Find where the given text appears and provide that cell's center as (x, y) coordinate. 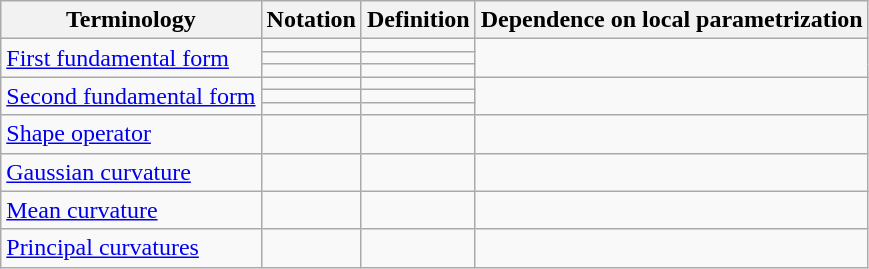
Principal curvatures (131, 248)
Notation (311, 20)
Gaussian curvature (131, 172)
Definition (418, 20)
Terminology (131, 20)
First fundamental form (131, 58)
Dependence on local parametrization (672, 20)
Shape operator (131, 134)
Mean curvature (131, 210)
Second fundamental form (131, 96)
